Find where the given text appears and provide that cell's center as (x, y) coordinate. 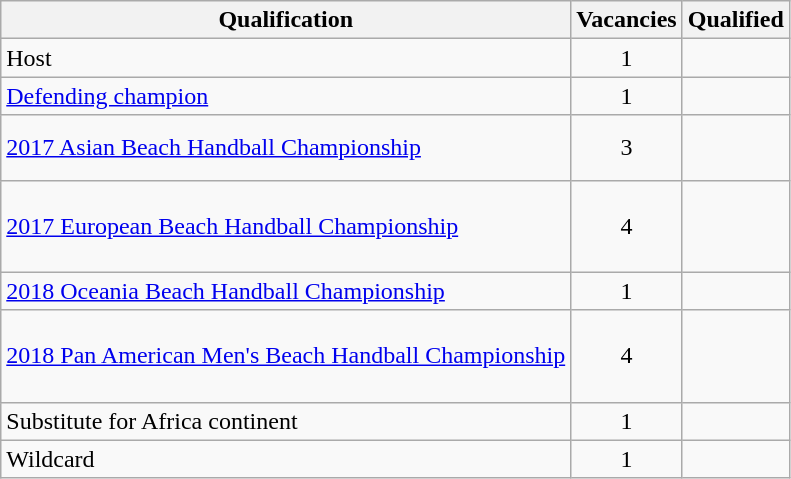
Defending champion (286, 96)
2017 European Beach Handball Championship (286, 226)
Wildcard (286, 459)
2018 Pan American Men's Beach Handball Championship (286, 356)
Host (286, 58)
Qualified (736, 20)
Qualification (286, 20)
2018 Oceania Beach Handball Championship (286, 291)
Substitute for Africa continent (286, 421)
Vacancies (627, 20)
3 (627, 148)
2017 Asian Beach Handball Championship (286, 148)
